Return the [x, y] coordinate for the center point of the cell that contains the specified text.  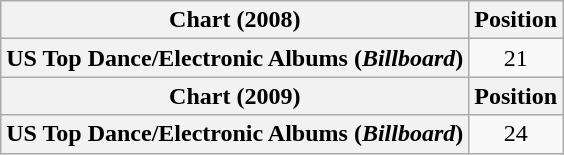
24 [516, 134]
21 [516, 58]
Chart (2009) [235, 96]
Chart (2008) [235, 20]
